Provide the (X, Y) coordinate of the cell's center where the given text is located.  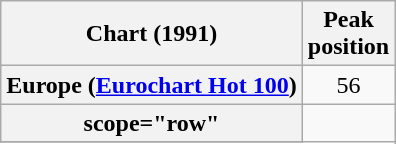
Europe (Eurochart Hot 100) (152, 85)
Chart (1991) (152, 34)
56 (348, 85)
Peakposition (348, 34)
scope="row" (152, 123)
